Capture the cell that displays the provided text and extract its (x, y) central coordinate. 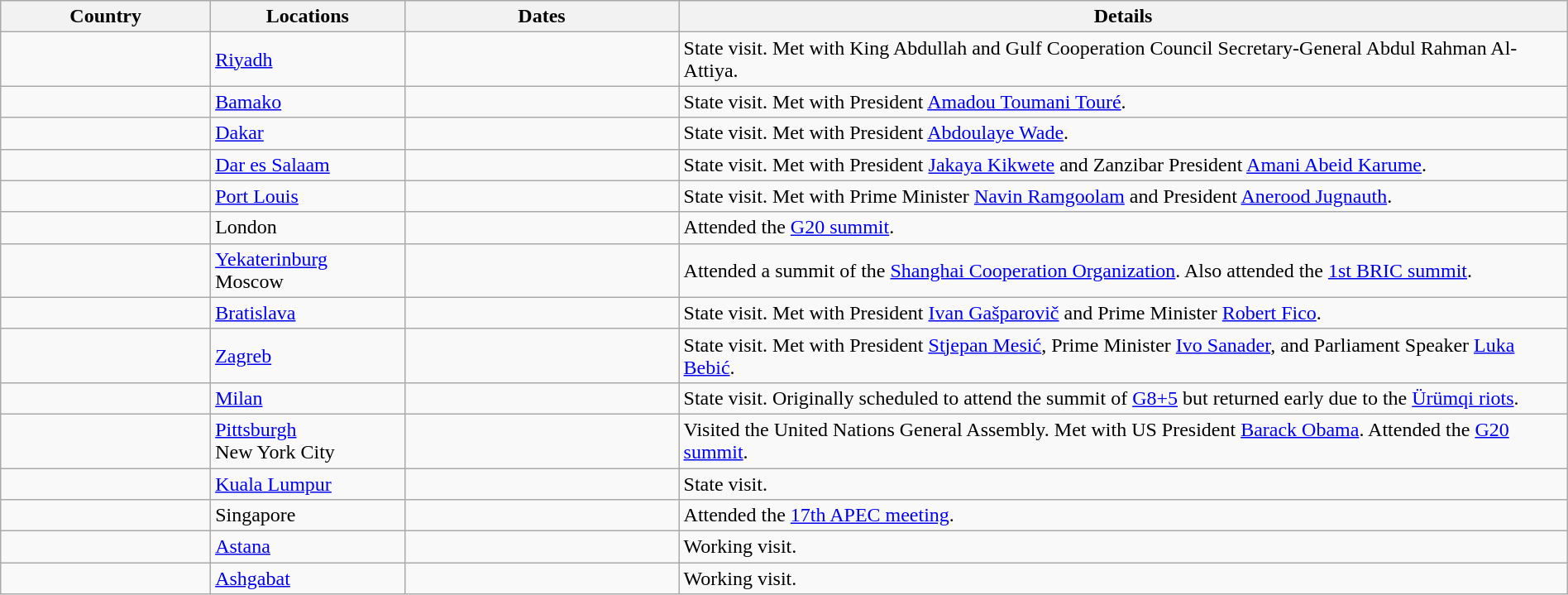
State visit. Met with Prime Minister Navin Ramgoolam and President Anerood Jugnauth. (1123, 196)
Bamako (308, 102)
Singapore (308, 516)
Attended the 17th APEC meeting. (1123, 516)
Kuala Lumpur (308, 484)
State visit. Met with President Ivan Gašparovič and Prime Minister Robert Fico. (1123, 313)
Dates (542, 17)
Dar es Salaam (308, 165)
State visit. Met with President Amadou Toumani Touré. (1123, 102)
Astana (308, 547)
Attended a summit of the Shanghai Cooperation Organization. Also attended the 1st BRIC summit. (1123, 270)
YekaterinburgMoscow (308, 270)
Riyadh (308, 60)
Milan (308, 398)
State visit. Met with President Abdoulaye Wade. (1123, 133)
State visit. Originally scheduled to attend the summit of G8+5 but returned early due to the Ürümqi riots. (1123, 398)
PittsburghNew York City (308, 440)
Country (106, 17)
State visit. Met with President Stjepan Mesić, Prime Minister Ivo Sanader, and Parliament Speaker Luka Bebić. (1123, 356)
Locations (308, 17)
State visit. Met with President Jakaya Kikwete and Zanzibar President Amani Abeid Karume. (1123, 165)
State visit. Met with King Abdullah and Gulf Cooperation Council Secretary-General Abdul Rahman Al-Attiya. (1123, 60)
Bratislava (308, 313)
Zagreb (308, 356)
Ashgabat (308, 578)
Visited the United Nations General Assembly. Met with US President Barack Obama. Attended the G20 summit. (1123, 440)
Port Louis (308, 196)
Dakar (308, 133)
State visit. (1123, 484)
Attended the G20 summit. (1123, 228)
London (308, 228)
Details (1123, 17)
